Extract the [X, Y] coordinate from the center of the cell holding the provided text.  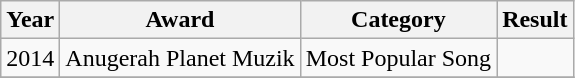
Year [30, 20]
Award [180, 20]
Most Popular Song [398, 58]
2014 [30, 58]
Anugerah Planet Muzik [180, 58]
Category [398, 20]
Result [535, 20]
